Extract the (x, y) coordinate from the center of the cell holding the provided text.  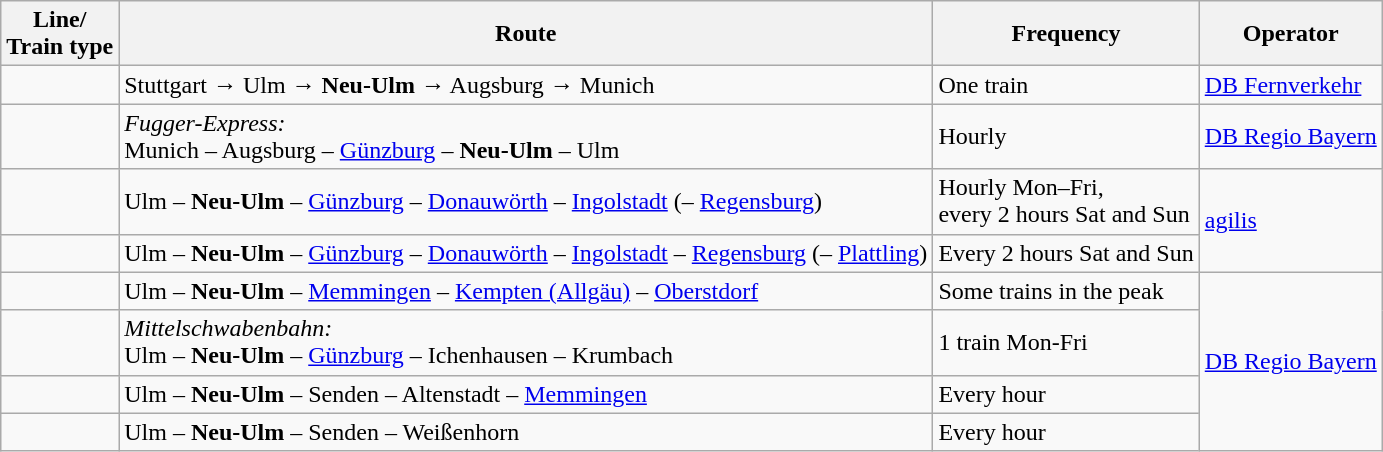
Ulm – Neu-Ulm – Günzburg – Donauwörth – Ingolstadt (– Regensburg) (526, 202)
Ulm – Neu-Ulm – Günzburg – Donauwörth – Ingolstadt – Regensburg (– Plattling) (526, 253)
One train (1066, 85)
DB Fernverkehr (1290, 85)
Hourly Mon–Fri,every 2 hours Sat and Sun (1066, 202)
Route (526, 34)
agilis (1290, 220)
Hourly (1066, 136)
Ulm – Neu-Ulm – Senden – Altenstadt – Memmingen (526, 394)
Operator (1290, 34)
Some trains in the peak (1066, 291)
1 train Mon-Fri (1066, 342)
Fugger-Express:Munich – Augsburg – Günzburg – Neu-Ulm – Ulm (526, 136)
Line/Train type (60, 34)
Stuttgart → Ulm → Neu-Ulm → Augsburg → Munich (526, 85)
Mittelschwabenbahn:Ulm – Neu-Ulm – Günzburg – Ichenhausen – Krumbach (526, 342)
Frequency (1066, 34)
Ulm – Neu-Ulm – Memmingen – Kempten (Allgäu) – Oberstdorf (526, 291)
Every 2 hours Sat and Sun (1066, 253)
Ulm – Neu-Ulm – Senden – Weißenhorn (526, 432)
